Return (x, y) of the center of cell containing provided text 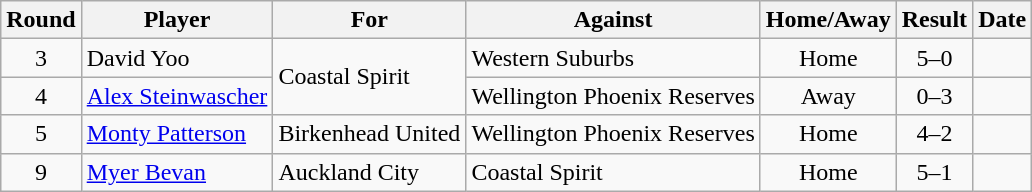
5 (41, 134)
5–0 (934, 58)
4 (41, 96)
Myer Bevan (177, 172)
Away (828, 96)
Against (613, 20)
4–2 (934, 134)
Round (41, 20)
Alex Steinwascher (177, 96)
Monty Patterson (177, 134)
Date (1002, 20)
5–1 (934, 172)
Auckland City (370, 172)
Birkenhead United (370, 134)
3 (41, 58)
Player (177, 20)
9 (41, 172)
David Yoo (177, 58)
Result (934, 20)
0–3 (934, 96)
For (370, 20)
Home/Away (828, 20)
Western Suburbs (613, 58)
